Provide the [x, y] coordinate of the cell's center where the given text is located.  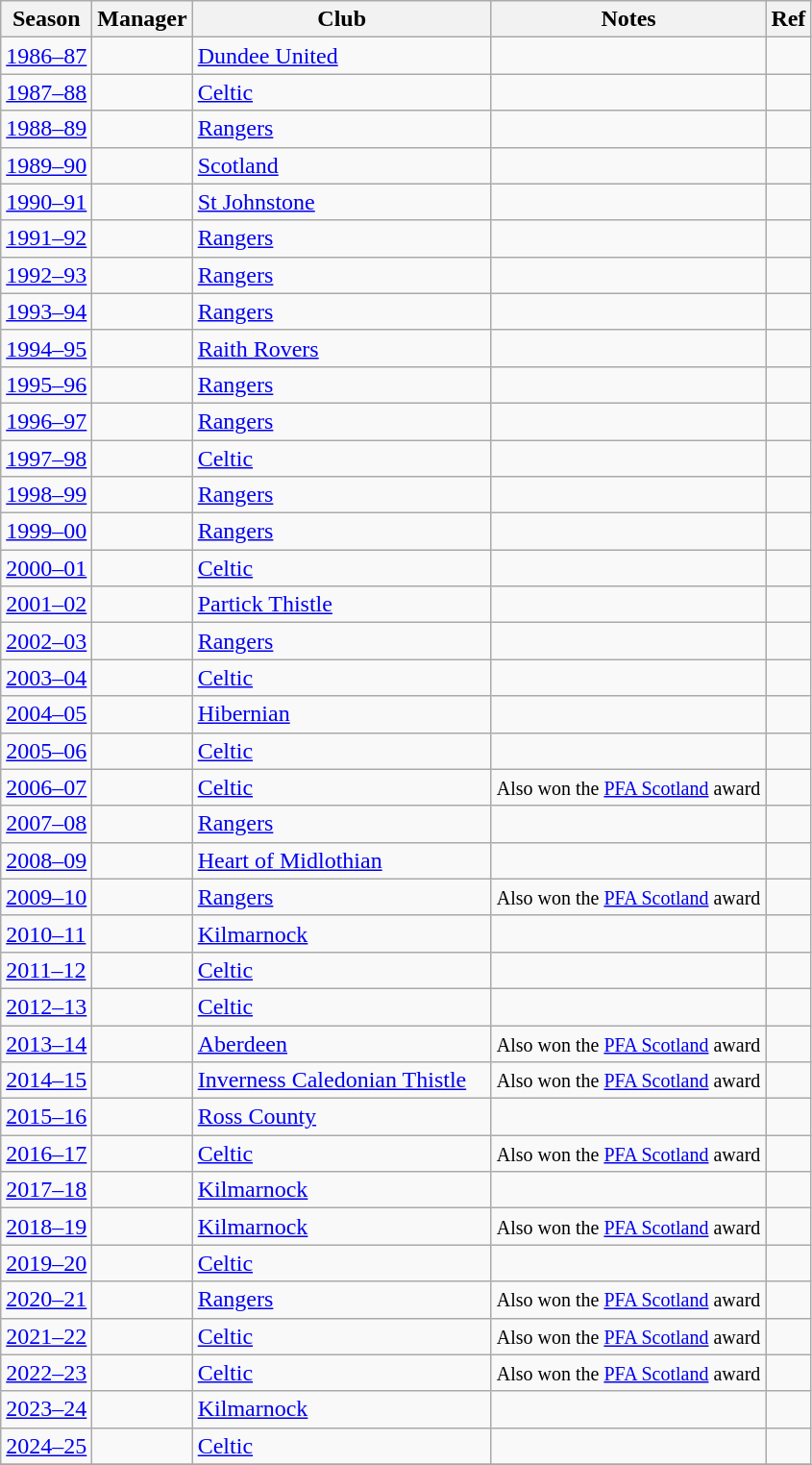
2000–01 [46, 568]
2003–04 [46, 678]
2011–12 [46, 970]
1995–96 [46, 385]
1988–89 [46, 129]
2009–10 [46, 897]
1992–93 [46, 275]
Inverness Caledonian Thistle [342, 1080]
2006–07 [46, 787]
2022–23 [46, 1373]
Partick Thistle [342, 605]
Hibernian [342, 714]
Dundee United [342, 56]
2002–03 [46, 641]
St Johnstone [342, 202]
1987–88 [46, 92]
1986–87 [46, 56]
2024–25 [46, 1446]
2015–16 [46, 1117]
2020–21 [46, 1300]
2013–14 [46, 1043]
1999–00 [46, 532]
2005–06 [46, 751]
2016–17 [46, 1154]
2004–05 [46, 714]
2023–24 [46, 1409]
2010–11 [46, 933]
Heart of Midlothian [342, 860]
Ross County [342, 1117]
2001–02 [46, 605]
2008–09 [46, 860]
Manager [142, 19]
1994–95 [46, 348]
Aberdeen [342, 1043]
2019–20 [46, 1263]
Notes [628, 19]
Season [46, 19]
2021–22 [46, 1336]
1990–91 [46, 202]
1993–94 [46, 311]
Club [342, 19]
1991–92 [46, 238]
2018–19 [46, 1227]
2017–18 [46, 1190]
1998–99 [46, 495]
1997–98 [46, 459]
2014–15 [46, 1080]
2012–13 [46, 1006]
2007–08 [46, 824]
1996–97 [46, 421]
1989–90 [46, 165]
Scotland [342, 165]
Ref [788, 19]
Raith Rovers [342, 348]
